From the cell containing the given text, extract its center point as (x, y) coordinate. 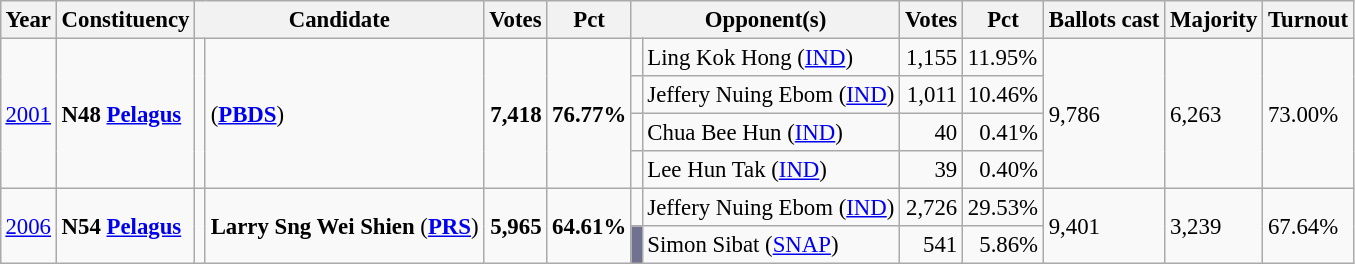
39 (932, 170)
1,155 (932, 57)
64.61% (590, 226)
N48 Pelagus (125, 113)
2001 (28, 113)
73.00% (1308, 113)
541 (932, 245)
(PBDS) (344, 113)
2,726 (932, 208)
3,239 (1214, 226)
29.53% (1004, 208)
Chua Bee Hun (IND) (771, 133)
2006 (28, 226)
5.86% (1004, 245)
0.41% (1004, 133)
Year (28, 20)
11.95% (1004, 57)
0.40% (1004, 170)
40 (932, 133)
Larry Sng Wei Shien (PRS) (344, 226)
9,401 (1104, 226)
N54 Pelagus (125, 226)
9,786 (1104, 113)
76.77% (590, 113)
7,418 (516, 113)
67.64% (1308, 226)
Simon Sibat (SNAP) (771, 245)
6,263 (1214, 113)
Turnout (1308, 20)
Lee Hun Tak (IND) (771, 170)
Constituency (125, 20)
5,965 (516, 226)
Ling Kok Hong (IND) (771, 57)
Ballots cast (1104, 20)
Candidate (340, 20)
1,011 (932, 95)
Majority (1214, 20)
10.46% (1004, 95)
Opponent(s) (765, 20)
